Provide the [X, Y] coordinate of the cell's center where the given text is located.  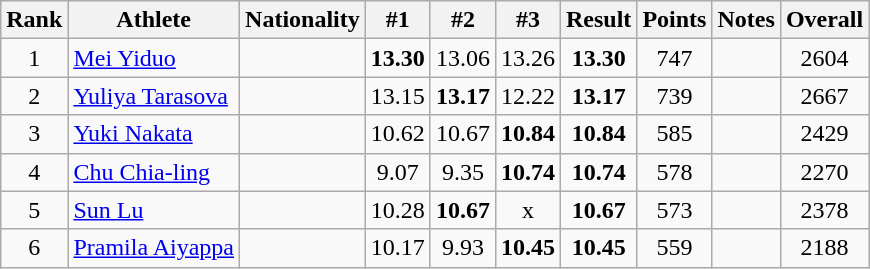
Athlete [154, 20]
2429 [824, 134]
#1 [398, 20]
Notes [746, 20]
Nationality [303, 20]
739 [674, 96]
Mei Yiduo [154, 58]
4 [34, 172]
747 [674, 58]
2667 [824, 96]
9.93 [462, 248]
Rank [34, 20]
10.17 [398, 248]
1 [34, 58]
2 [34, 96]
573 [674, 210]
10.28 [398, 210]
x [528, 210]
559 [674, 248]
2188 [824, 248]
585 [674, 134]
2270 [824, 172]
#2 [462, 20]
6 [34, 248]
Chu Chia-ling [154, 172]
Pramila Aiyappa [154, 248]
9.35 [462, 172]
13.26 [528, 58]
Result [598, 20]
Yuki Nakata [154, 134]
3 [34, 134]
Points [674, 20]
2378 [824, 210]
13.15 [398, 96]
578 [674, 172]
5 [34, 210]
13.06 [462, 58]
Sun Lu [154, 210]
9.07 [398, 172]
10.62 [398, 134]
#3 [528, 20]
12.22 [528, 96]
Yuliya Tarasova [154, 96]
2604 [824, 58]
Overall [824, 20]
